Output the [X, Y] coordinate of the center of the cell containing the given text.  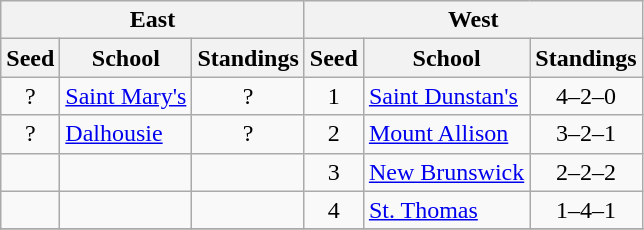
3–2–1 [586, 134]
Saint Mary's [126, 96]
West [473, 20]
1–4–1 [586, 210]
St. Thomas [446, 210]
Saint Dunstan's [446, 96]
4–2–0 [586, 96]
1 [334, 96]
New Brunswick [446, 172]
2 [334, 134]
3 [334, 172]
4 [334, 210]
Mount Allison [446, 134]
Dalhousie [126, 134]
2–2–2 [586, 172]
East [153, 20]
